Search for the cell housing the specified text and yield its (x, y) center coordinate. 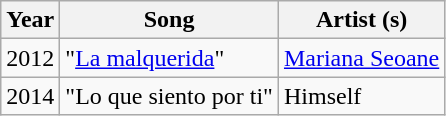
Artist (s) (361, 20)
Song (170, 20)
2014 (30, 96)
"Lo que siento por ti" (170, 96)
"La malquerida" (170, 58)
Mariana Seoane (361, 58)
Year (30, 20)
Himself (361, 96)
2012 (30, 58)
